Scan for the cell matching the given text and deliver its [x, y] coordinate at center. 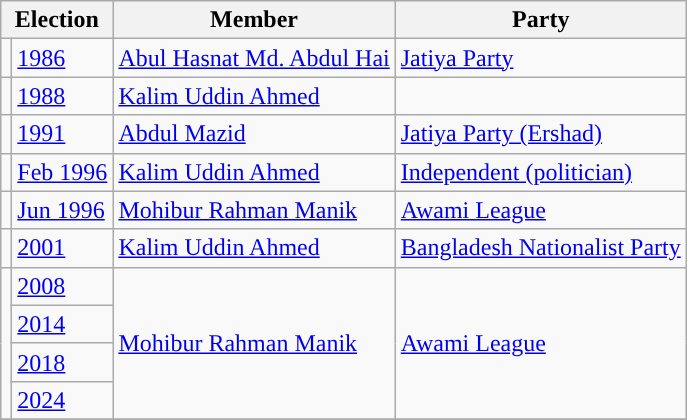
2001 [62, 248]
Abdul Mazid [254, 134]
1991 [62, 134]
2018 [62, 362]
Member [254, 20]
Party [540, 20]
2008 [62, 286]
Independent (politician) [540, 172]
1986 [62, 58]
Election [57, 20]
Feb 1996 [62, 172]
1988 [62, 96]
Bangladesh Nationalist Party [540, 248]
Jatiya Party (Ershad) [540, 134]
Jatiya Party [540, 58]
Jun 1996 [62, 210]
2014 [62, 324]
Abul Hasnat Md. Abdul Hai [254, 58]
2024 [62, 400]
